Provide the (x, y) coordinate of the cell's center where the given text is located.  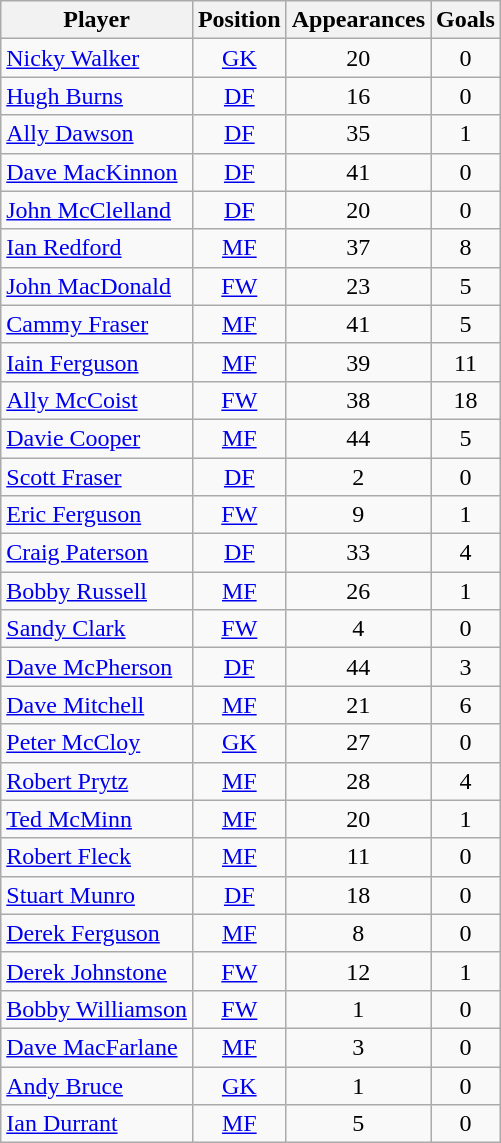
16 (358, 96)
Dave MacKinnon (97, 172)
Dave MacFarlane (97, 1047)
Ian Redford (97, 248)
Bobby Williamson (97, 1009)
26 (358, 591)
Hugh Burns (97, 96)
12 (358, 971)
Peter McCloy (97, 743)
Cammy Fraser (97, 324)
Ted McMinn (97, 819)
Derek Ferguson (97, 933)
23 (358, 286)
Eric Ferguson (97, 515)
33 (358, 553)
35 (358, 134)
37 (358, 248)
Ian Durrant (97, 1124)
Sandy Clark (97, 629)
Goals (466, 20)
Robert Prytz (97, 781)
Position (239, 20)
Nicky Walker (97, 58)
Ally McCoist (97, 400)
9 (358, 515)
2 (358, 477)
Craig Paterson (97, 553)
Scott Fraser (97, 477)
Bobby Russell (97, 591)
Robert Fleck (97, 857)
Davie Cooper (97, 438)
Andy Bruce (97, 1085)
Dave McPherson (97, 667)
28 (358, 781)
Derek Johnstone (97, 971)
Stuart Munro (97, 895)
John MacDonald (97, 286)
Appearances (358, 20)
Player (97, 20)
Ally Dawson (97, 134)
John McClelland (97, 210)
Iain Ferguson (97, 362)
21 (358, 705)
6 (466, 705)
39 (358, 362)
27 (358, 743)
38 (358, 400)
Dave Mitchell (97, 705)
